Provide the (x, y) coordinate of the cell's center where the given text is located.  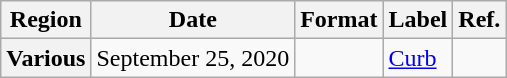
Region (46, 20)
Date (193, 20)
Various (46, 58)
Format (339, 20)
Curb (418, 58)
Ref. (480, 20)
September 25, 2020 (193, 58)
Label (418, 20)
